Determine the (X, Y) coordinate at the center of the cell enclosing the given text.  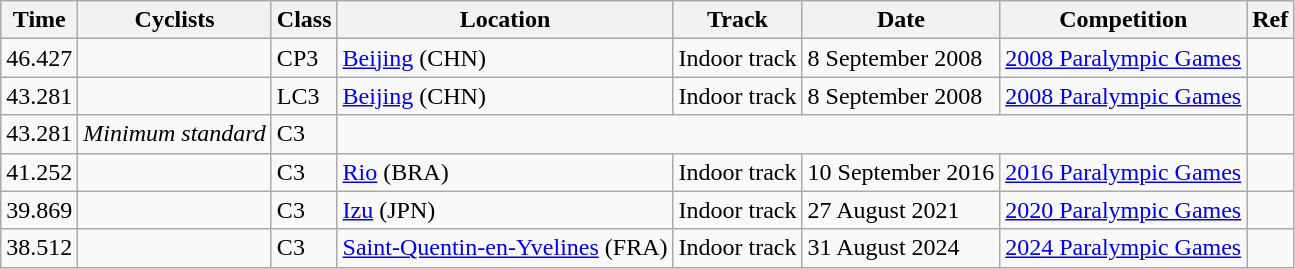
41.252 (40, 172)
LC3 (304, 96)
CP3 (304, 58)
Location (505, 20)
Class (304, 20)
Rio (BRA) (505, 172)
39.869 (40, 210)
2024 Paralympic Games (1124, 248)
Competition (1124, 20)
27 August 2021 (901, 210)
Izu (JPN) (505, 210)
Cyclists (175, 20)
Ref (1270, 20)
46.427 (40, 58)
Time (40, 20)
Track (738, 20)
31 August 2024 (901, 248)
Date (901, 20)
Saint-Quentin-en-Yvelines (FRA) (505, 248)
2020 Paralympic Games (1124, 210)
10 September 2016 (901, 172)
Minimum standard (175, 134)
38.512 (40, 248)
2016 Paralympic Games (1124, 172)
